Output the (x, y) coordinate of the center of the cell containing the given text.  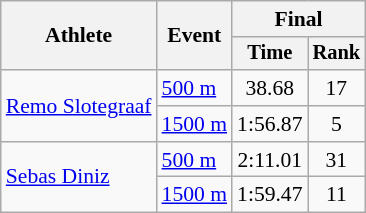
1:59.47 (270, 195)
Athlete (79, 36)
Rank (337, 54)
5 (337, 124)
2:11.01 (270, 160)
Final (298, 19)
Sebas Diniz (79, 178)
1:56.87 (270, 124)
17 (337, 88)
Remo Slotegraaf (79, 106)
Time (270, 54)
38.68 (270, 88)
Event (194, 36)
31 (337, 160)
11 (337, 195)
